Capture the cell that displays the provided text and extract its [X, Y] central coordinate. 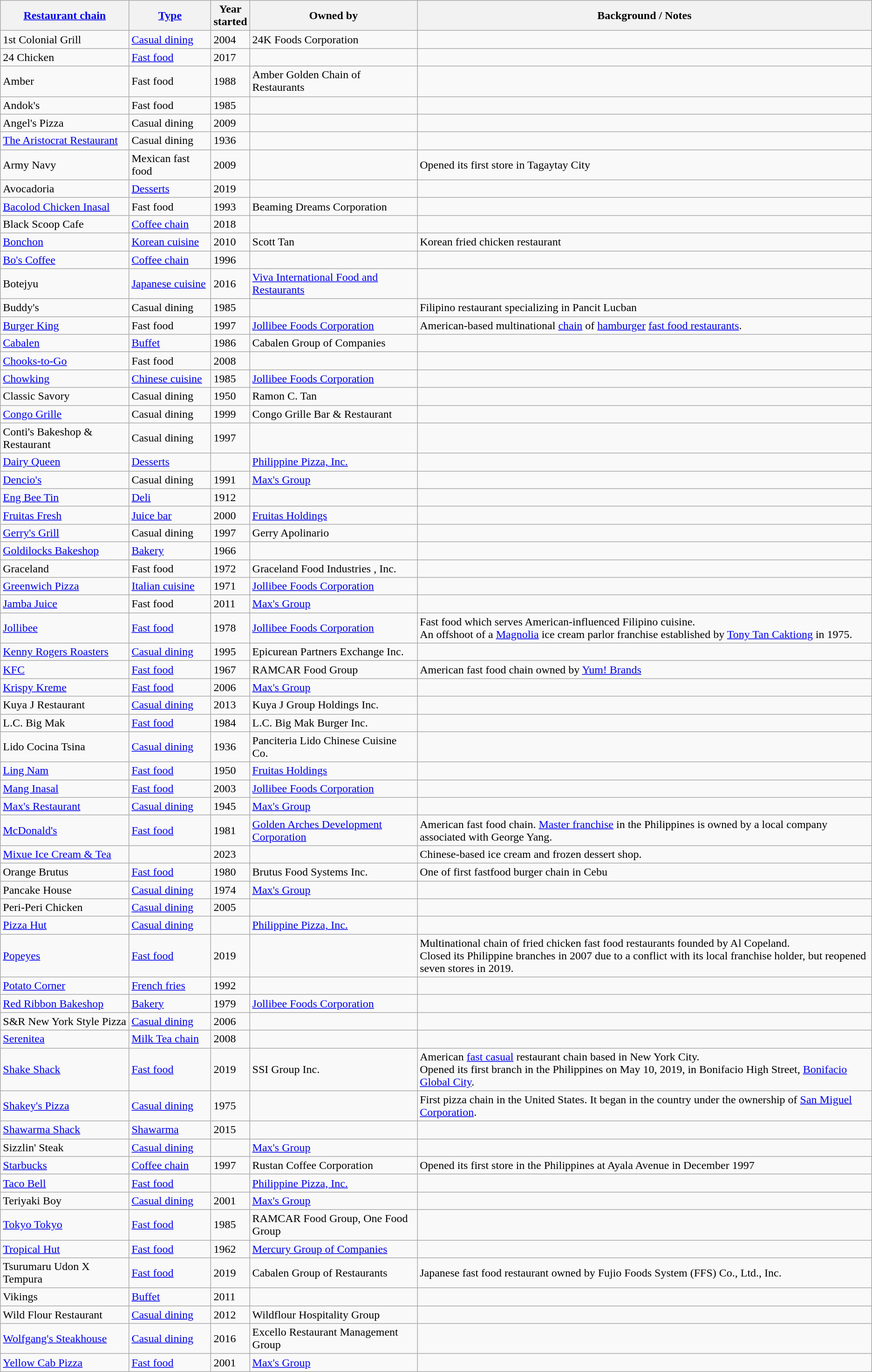
2018 [230, 224]
1992 [230, 986]
Congo Grille [65, 414]
Taco Bell [65, 1183]
1979 [230, 1004]
2004 [230, 40]
French fries [170, 986]
Bo's Coffee [65, 259]
KFC [65, 670]
Bacolod Chicken Inasal [65, 206]
Golden Arches Development Corporation [334, 830]
1971 [230, 586]
Jamba Juice [65, 604]
1st Colonial Grill [65, 40]
Japanese fast food restaurant owned by Fujio Foods System (FFS) Co., Ltd., Inc. [645, 1273]
1981 [230, 830]
Graceland Food Industries , Inc. [334, 569]
Excello Restaurant Management Group [334, 1338]
1991 [230, 480]
1972 [230, 569]
Viva International Food and Restaurants [334, 284]
Fruitas Fresh [65, 515]
Pizza Hut [65, 925]
Tropical Hut [65, 1249]
Chooks-to-Go [65, 361]
One of first fastfood burger chain in Cebu [645, 872]
Dencio's [65, 480]
Kenny Rogers Roasters [65, 652]
Mercury Group of Companies [334, 1249]
RAMCAR Food Group [334, 670]
Lido Cocina Tsina [65, 747]
Vikings [65, 1297]
Dairy Queen [65, 462]
Popeyes [65, 956]
Ramon C. Tan [334, 396]
1980 [230, 872]
Tokyo Tokyo [65, 1225]
Buddy's [65, 308]
2013 [230, 705]
Yellow Cab Pizza [65, 1363]
Peri-Peri Chicken [65, 908]
Milk Tea chain [170, 1039]
Goldilocks Bakeshop [65, 550]
Shawarma Shack [65, 1130]
Andok's [65, 105]
Rustan Coffee Corporation [334, 1165]
Shake Shack [65, 1069]
Burger King [65, 326]
Mang Inasal [65, 788]
2015 [230, 1130]
Botejyu [65, 284]
McDonald's [65, 830]
Korean cuisine [170, 242]
Kuya J Restaurant [65, 705]
Chowking [65, 379]
Yearstarted [230, 16]
1912 [230, 497]
Wild Flour Restaurant [65, 1315]
Starbucks [65, 1165]
Congo Grille Bar & Restaurant [334, 414]
24 Chicken [65, 57]
S&R New York Style Pizza [65, 1021]
1986 [230, 343]
Army Navy [65, 165]
Epicurean Partners Exchange Inc. [334, 652]
Bonchon [65, 242]
RAMCAR Food Group, One Food Group [334, 1225]
First pizza chain in the United States. It began in the country under the ownership of San Miguel Corporation. [645, 1106]
Wolfgang's Steakhouse [65, 1338]
Red Ribbon Bakeshop [65, 1004]
Gerry's Grill [65, 533]
Italian cuisine [170, 586]
L.C. Big Mak Burger Inc. [334, 723]
1993 [230, 206]
American fast food chain. Master franchise in the Philippines is owned by a local company associated with George Yang. [645, 830]
Owned by [334, 16]
Brutus Food Systems Inc. [334, 872]
Restaurant chain [65, 16]
Graceland [65, 569]
2023 [230, 854]
Amber Golden Chain of Restaurants [334, 81]
2012 [230, 1315]
1962 [230, 1249]
Serenitea [65, 1039]
Classic Savory [65, 396]
Mexican fast food [170, 165]
Wildflour Hospitality Group [334, 1315]
Conti's Bakeshop & Restaurant [65, 438]
Type [170, 16]
Angel's Pizza [65, 123]
Korean fried chicken restaurant [645, 242]
Beaming Dreams Corporation [334, 206]
1967 [230, 670]
Sizzlin' Steak [65, 1148]
2003 [230, 788]
2010 [230, 242]
Tsurumaru Udon X Tempura [65, 1273]
1945 [230, 806]
L.C. Big Mak [65, 723]
2017 [230, 57]
Orange Brutus [65, 872]
1978 [230, 628]
Pancake House [65, 890]
Krispy Kreme [65, 687]
Juice bar [170, 515]
Mixue Ice Cream & Tea [65, 854]
1974 [230, 890]
1996 [230, 259]
Chinese cuisine [170, 379]
Background / Notes [645, 16]
1995 [230, 652]
1999 [230, 414]
2000 [230, 515]
1975 [230, 1106]
Potato Corner [65, 986]
1966 [230, 550]
1984 [230, 723]
Max's Restaurant [65, 806]
Cabalen [65, 343]
Panciteria Lido Chinese Cuisine Co. [334, 747]
1988 [230, 81]
Japanese cuisine [170, 284]
Cabalen Group of Companies [334, 343]
Teriyaki Boy [65, 1201]
Gerry Apolinario [334, 533]
Scott Tan [334, 242]
Deli [170, 497]
24K Foods Corporation [334, 40]
Shawarma [170, 1130]
Eng Bee Tin [65, 497]
Filipino restaurant specializing in Pancit Lucban [645, 308]
American-based multinational chain of hamburger fast food restaurants. [645, 326]
The Aristocrat Restaurant [65, 141]
Black Scoop Cafe [65, 224]
Avocadoria [65, 189]
Ling Nam [65, 771]
Cabalen Group of Restaurants [334, 1273]
Amber [65, 81]
Greenwich Pizza [65, 586]
Shakey's Pizza [65, 1106]
SSI Group Inc. [334, 1069]
Kuya J Group Holdings Inc. [334, 705]
American fast food chain owned by Yum! Brands [645, 670]
Opened its first store in Tagaytay City [645, 165]
2005 [230, 908]
Jollibee [65, 628]
Chinese-based ice cream and frozen dessert shop. [645, 854]
Opened its first store in the Philippines at Ayala Avenue in December 1997 [645, 1165]
